Locate the cell with the specified text and output its (x, y) center coordinate. 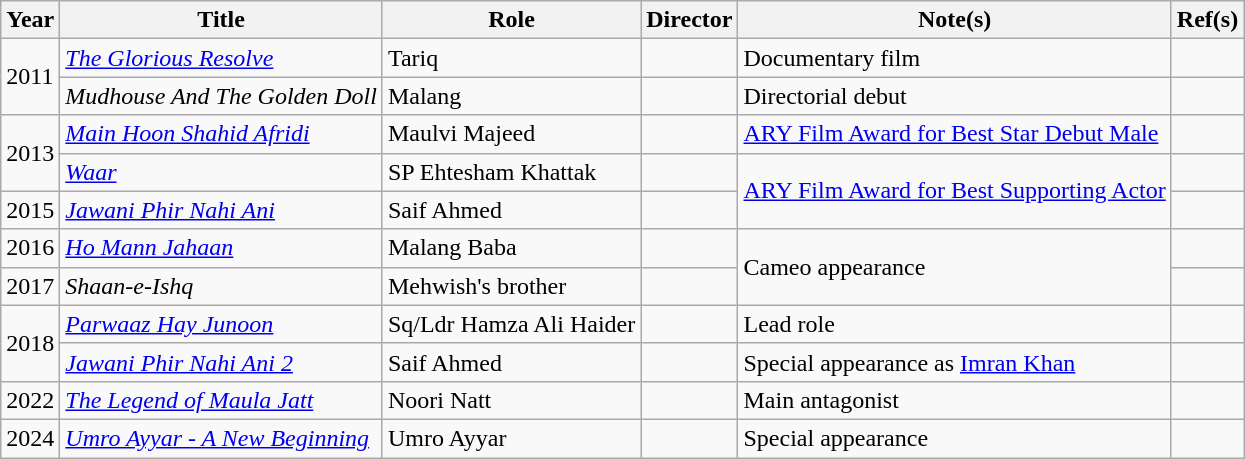
2022 (30, 400)
Tariq (511, 58)
Role (511, 20)
Cameo appearance (954, 267)
Title (222, 20)
Ref(s) (1207, 20)
Mudhouse And The Golden Doll (222, 96)
2016 (30, 248)
Special appearance (954, 438)
The Glorious Resolve (222, 58)
ARY Film Award for Best Supporting Actor (954, 191)
Waar (222, 172)
Jawani Phir Nahi Ani (222, 210)
Main antagonist (954, 400)
Shaan-e-Ishq (222, 286)
Malang (511, 96)
Note(s) (954, 20)
Director (690, 20)
Malang Baba (511, 248)
Lead role (954, 324)
2024 (30, 438)
Year (30, 20)
Mehwish's brother (511, 286)
2018 (30, 343)
2013 (30, 153)
Parwaaz Hay Junoon (222, 324)
2017 (30, 286)
The Legend of Maula Jatt (222, 400)
Sq/Ldr Hamza Ali Haider (511, 324)
SP Ehtesham Khattak (511, 172)
2011 (30, 77)
Main Hoon Shahid Afridi (222, 134)
Directorial debut (954, 96)
Jawani Phir Nahi Ani 2 (222, 362)
Special appearance as Imran Khan (954, 362)
Umro Ayyar - A New Beginning (222, 438)
Maulvi Majeed (511, 134)
ARY Film Award for Best Star Debut Male (954, 134)
Noori Natt (511, 400)
2015 (30, 210)
Documentary film (954, 58)
Umro Ayyar (511, 438)
Ho Mann Jahaan (222, 248)
